Return (x, y) of the center of cell containing provided text 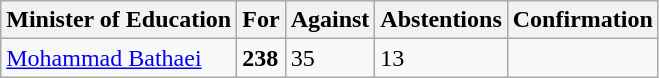
238 (261, 58)
Minister of Education (119, 20)
35 (330, 58)
For (261, 20)
Mohammad Bathaei (119, 58)
13 (441, 58)
Abstentions (441, 20)
Against (330, 20)
Confirmation (582, 20)
